Return (X, Y) of the center of cell containing provided text 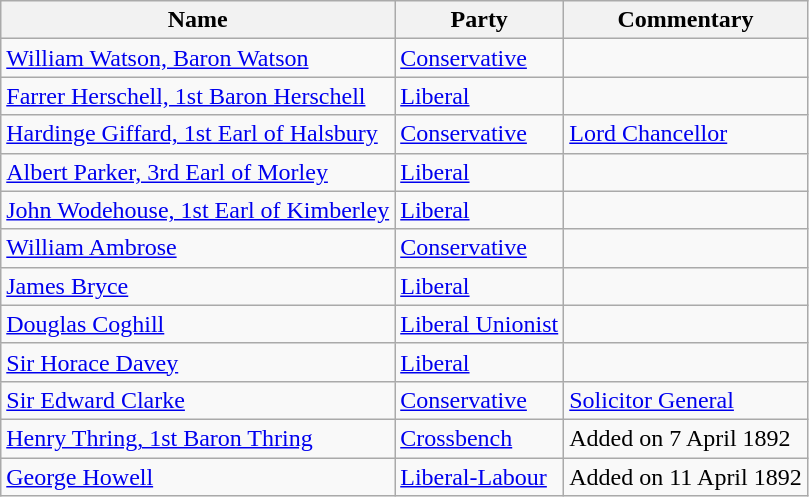
James Bryce (198, 286)
Henry Thring, 1st Baron Thring (198, 438)
Hardinge Giffard, 1st Earl of Halsbury (198, 134)
Name (198, 20)
William Ambrose (198, 248)
Farrer Herschell, 1st Baron Herschell (198, 96)
Solicitor General (686, 400)
Commentary (686, 20)
Douglas Coghill (198, 324)
Party (480, 20)
William Watson, Baron Watson (198, 58)
Added on 7 April 1892 (686, 438)
Sir Edward Clarke (198, 400)
Added on 11 April 1892 (686, 477)
John Wodehouse, 1st Earl of Kimberley (198, 210)
Liberal Unionist (480, 324)
Albert Parker, 3rd Earl of Morley (198, 172)
Sir Horace Davey (198, 362)
Crossbench (480, 438)
Liberal-Labour (480, 477)
Lord Chancellor (686, 134)
George Howell (198, 477)
